Return [X, Y] of the center of cell containing provided text 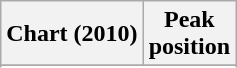
Peakposition [189, 34]
Chart (2010) [72, 34]
